Provide the (X, Y) coordinate of the cell's center where the given text is located.  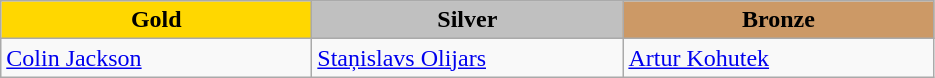
Artur Kohutek (778, 58)
Silver (468, 20)
Colin Jackson (156, 58)
Bronze (778, 20)
Staņislavs Olijars (468, 58)
Gold (156, 20)
